Detect which cell encompasses the target text, then output its [x, y] center coordinate. 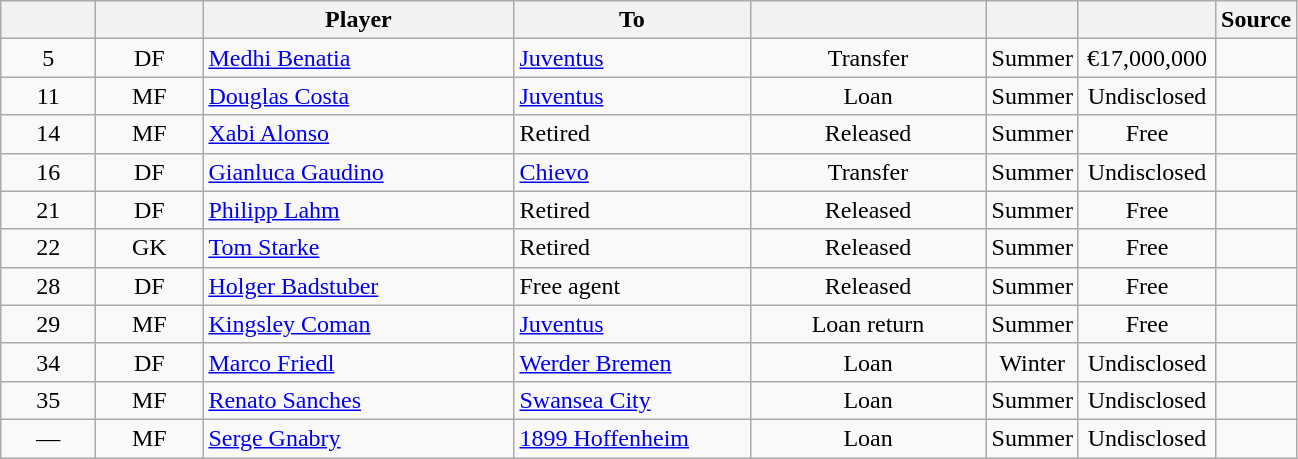
14 [48, 134]
To [632, 20]
21 [48, 210]
Free agent [632, 286]
Chievo [632, 172]
Player [358, 20]
Source [1256, 20]
Gianluca Gaudino [358, 172]
35 [48, 400]
1899 Hoffenheim [632, 438]
Serge Gnabry [358, 438]
Tom Starke [358, 248]
Xabi Alonso [358, 134]
Medhi Benatia [358, 58]
29 [48, 324]
Loan return [868, 324]
Douglas Costa [358, 96]
— [48, 438]
Holger Badstuber [358, 286]
Werder Bremen [632, 362]
34 [48, 362]
Marco Friedl [358, 362]
Winter [1032, 362]
Renato Sanches [358, 400]
GK [150, 248]
Philipp Lahm [358, 210]
5 [48, 58]
16 [48, 172]
€17,000,000 [1146, 58]
11 [48, 96]
22 [48, 248]
Swansea City [632, 400]
Kingsley Coman [358, 324]
28 [48, 286]
